Return the [X, Y] coordinate for the center point of the cell that contains the specified text.  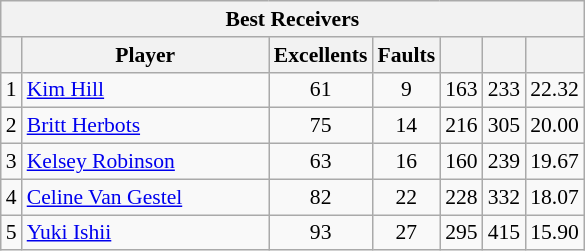
61 [321, 90]
Best Receivers [292, 19]
332 [504, 197]
18.07 [554, 197]
Kelsey Robinson [146, 162]
239 [504, 162]
216 [462, 126]
15.90 [554, 233]
Player [146, 55]
Faults [406, 55]
160 [462, 162]
9 [406, 90]
2 [12, 126]
93 [321, 233]
5 [12, 233]
20.00 [554, 126]
228 [462, 197]
Yuki Ishii [146, 233]
Excellents [321, 55]
163 [462, 90]
3 [12, 162]
22 [406, 197]
22.32 [554, 90]
305 [504, 126]
27 [406, 233]
63 [321, 162]
Celine Van Gestel [146, 197]
14 [406, 126]
Britt Herbots [146, 126]
415 [504, 233]
4 [12, 197]
233 [504, 90]
82 [321, 197]
75 [321, 126]
1 [12, 90]
Kim Hill [146, 90]
295 [462, 233]
19.67 [554, 162]
16 [406, 162]
